Capture the cell that displays the provided text and extract its (x, y) central coordinate. 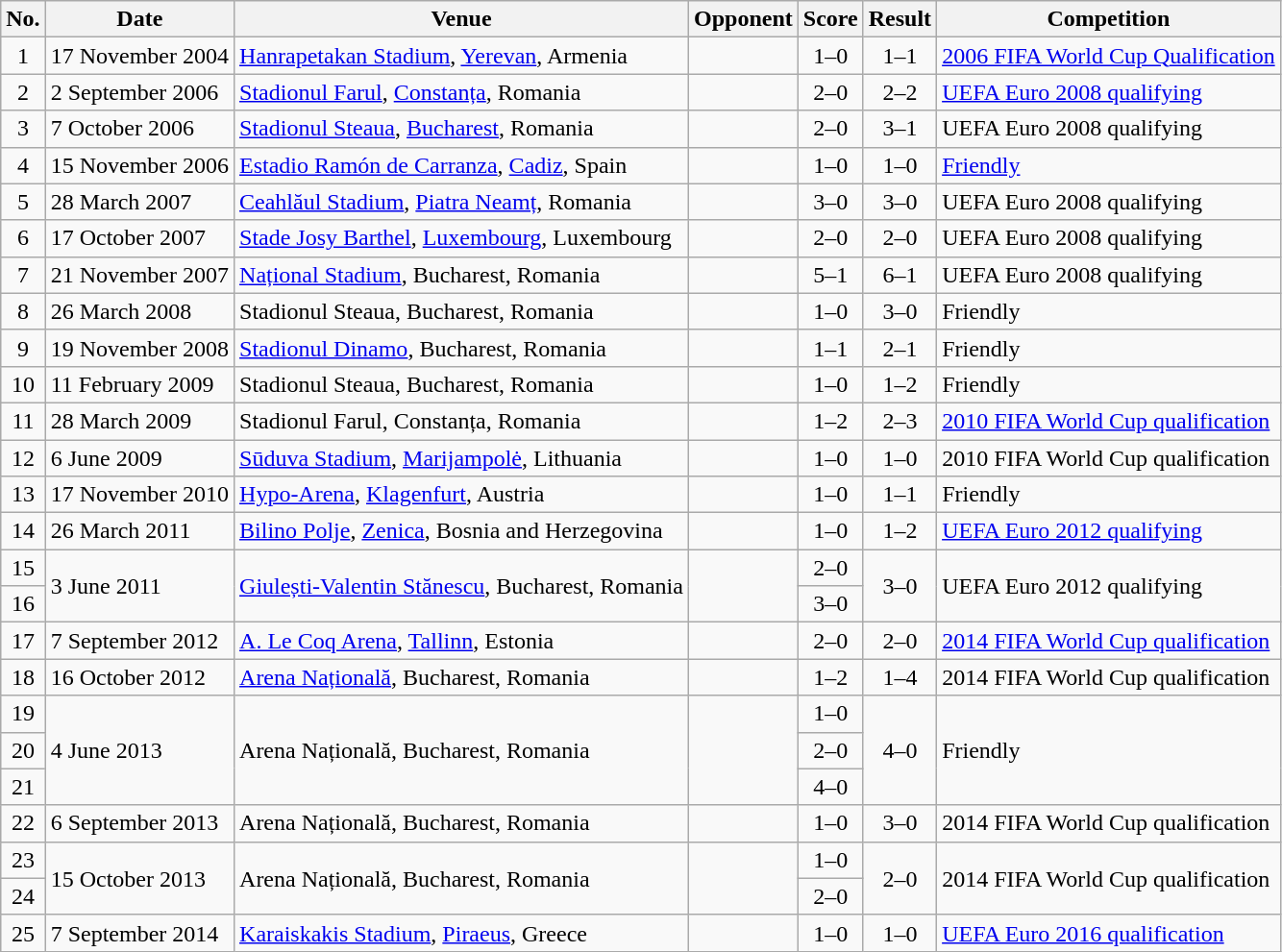
16 October 2012 (139, 677)
26 March 2011 (139, 531)
14 (23, 531)
Sūduva Stadium, Marijampolė, Lithuania (461, 458)
28 March 2007 (139, 202)
20 (23, 750)
8 (23, 311)
28 March 2009 (139, 421)
Competition (1109, 19)
17 (23, 641)
24 (23, 896)
Opponent (743, 19)
7 September 2012 (139, 641)
9 (23, 348)
19 (23, 714)
11 February 2009 (139, 384)
26 March 2008 (139, 311)
Ceahlăul Stadium, Piatra Neamț, Romania (461, 202)
6 June 2009 (139, 458)
Stade Josy Barthel, Luxembourg, Luxembourg (461, 238)
3–1 (900, 129)
17 November 2010 (139, 495)
Karaiskakis Stadium, Piraeus, Greece (461, 933)
4 June 2013 (139, 750)
Estadio Ramón de Carranza, Cadiz, Spain (461, 165)
7 (23, 275)
17 November 2004 (139, 56)
Venue (461, 19)
12 (23, 458)
18 (23, 677)
Giulești-Valentin Stănescu, Bucharest, Romania (461, 586)
Național Stadium, Bucharest, Romania (461, 275)
2 September 2006 (139, 92)
25 (23, 933)
7 October 2006 (139, 129)
15 November 2006 (139, 165)
2–2 (900, 92)
6–1 (900, 275)
22 (23, 823)
Score (830, 19)
7 September 2014 (139, 933)
2 (23, 92)
2–3 (900, 421)
No. (23, 19)
5–1 (830, 275)
15 (23, 568)
4 (23, 165)
10 (23, 384)
Result (900, 19)
23 (23, 860)
21 (23, 787)
5 (23, 202)
13 (23, 495)
Date (139, 19)
6 (23, 238)
Bilino Polje, Zenica, Bosnia and Herzegovina (461, 531)
15 October 2013 (139, 878)
19 November 2008 (139, 348)
Hypo-Arena, Klagenfurt, Austria (461, 495)
17 October 2007 (139, 238)
Stadionul Dinamo, Bucharest, Romania (461, 348)
3 June 2011 (139, 586)
16 (23, 604)
21 November 2007 (139, 275)
2–1 (900, 348)
3 (23, 129)
Hanrapetakan Stadium, Yerevan, Armenia (461, 56)
A. Le Coq Arena, Tallinn, Estonia (461, 641)
6 September 2013 (139, 823)
UEFA Euro 2016 qualification (1109, 933)
1 (23, 56)
1–4 (900, 677)
2006 FIFA World Cup Qualification (1109, 56)
11 (23, 421)
